Find where the given text appears and provide that cell's center as [X, Y] coordinate. 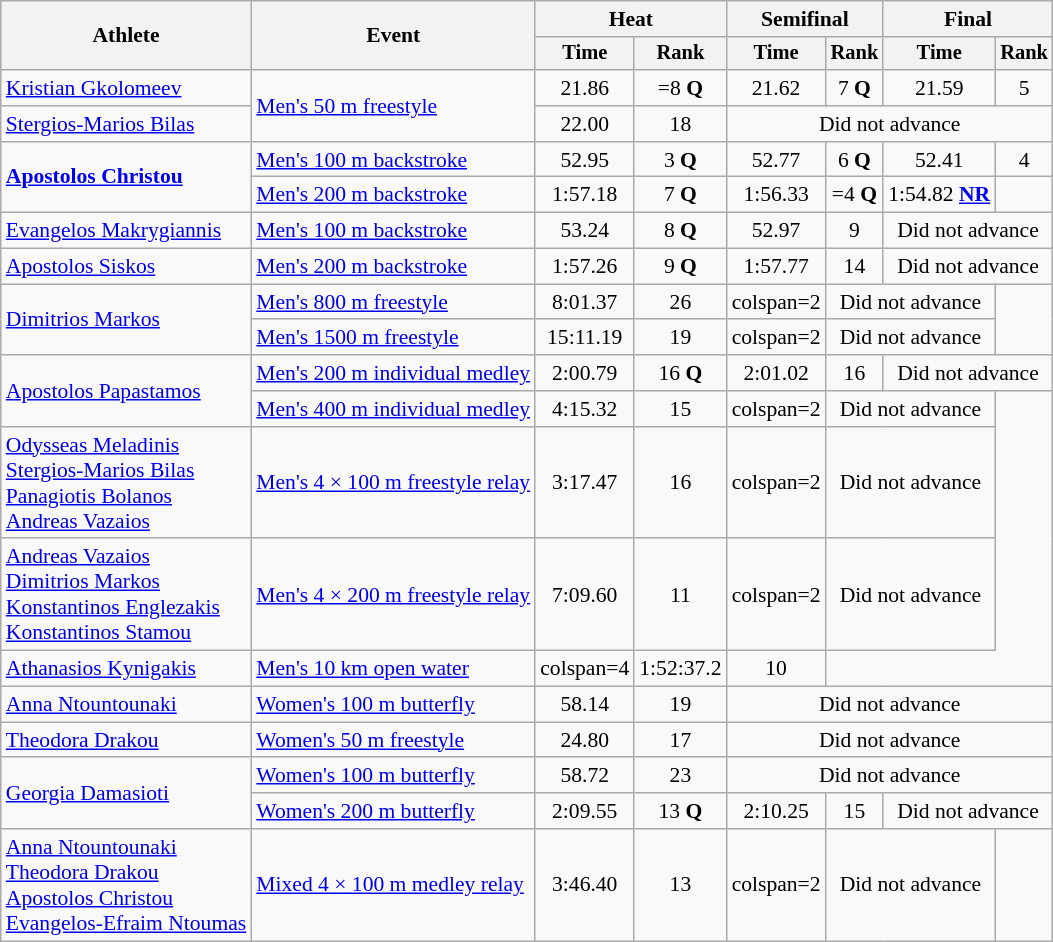
23 [680, 776]
Men's 200 m individual medley [393, 373]
Apostolos Siskos [126, 267]
Men's 4 × 200 m freestyle relay [393, 595]
Semifinal [806, 19]
2:09.55 [584, 811]
Women's 200 m butterfly [393, 811]
=4 Q [855, 195]
Men's 400 m individual medley [393, 409]
Final [968, 19]
18 [680, 124]
10 [776, 669]
Andreas VazaiosDimitrios MarkosKonstantinos EnglezakisKonstantinos Stamou [126, 595]
1:54.82 NR [939, 195]
Evangelos Makrygiannis [126, 231]
3 Q [680, 160]
21.59 [939, 88]
Anna Ntountounaki [126, 705]
15:11.19 [584, 338]
Theodora Drakou [126, 740]
7:09.60 [584, 595]
1:57.18 [584, 195]
4 [1024, 160]
52.95 [584, 160]
Apostolos Christou [126, 178]
8:01.37 [584, 302]
Event [393, 36]
Men's 4 × 100 m freestyle relay [393, 483]
22.00 [584, 124]
Mixed 4 × 100 m medley relay [393, 885]
9 [855, 231]
2:01.02 [776, 373]
58.14 [584, 705]
21.62 [776, 88]
Athlete [126, 36]
Odysseas MeladinisStergios-Marios BilasPanagiotis BolanosAndreas Vazaios [126, 483]
13 Q [680, 811]
53.24 [584, 231]
14 [855, 267]
Georgia Damasioti [126, 794]
=8 Q [680, 88]
9 Q [680, 267]
Kristian Gkolomeev [126, 88]
58.72 [584, 776]
1:57.26 [584, 267]
Heat [630, 19]
21.86 [584, 88]
13 [680, 885]
Men's 10 km open water [393, 669]
1:57.77 [776, 267]
52.77 [776, 160]
6 Q [855, 160]
1:52:37.2 [680, 669]
Anna NtountounakiTheodora DrakouApostolos ChristouEvangelos-Efraim Ntoumas [126, 885]
colspan=4 [584, 669]
3:17.47 [584, 483]
16 Q [680, 373]
8 Q [680, 231]
2:10.25 [776, 811]
Stergios-Marios Bilas [126, 124]
3:46.40 [584, 885]
24.80 [584, 740]
11 [680, 595]
52.41 [939, 160]
17 [680, 740]
5 [1024, 88]
Athanasios Kynigakis [126, 669]
Men's 1500 m freestyle [393, 338]
26 [680, 302]
Men's 50 m freestyle [393, 106]
1:56.33 [776, 195]
52.97 [776, 231]
4:15.32 [584, 409]
Apostolos Papastamos [126, 390]
Men's 800 m freestyle [393, 302]
Dimitrios Markos [126, 320]
2:00.79 [584, 373]
Women's 50 m freestyle [393, 740]
